Detect which cell encompasses the target text, then output its [X, Y] center coordinate. 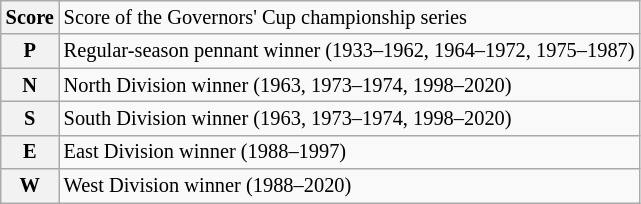
Score [30, 17]
N [30, 85]
South Division winner (1963, 1973–1974, 1998–2020) [350, 118]
West Division winner (1988–2020) [350, 186]
East Division winner (1988–1997) [350, 152]
P [30, 51]
W [30, 186]
Regular-season pennant winner (1933–1962, 1964–1972, 1975–1987) [350, 51]
North Division winner (1963, 1973–1974, 1998–2020) [350, 85]
E [30, 152]
Score of the Governors' Cup championship series [350, 17]
S [30, 118]
